Identify which cell holds the provided text, then report its [x, y] central coordinate. 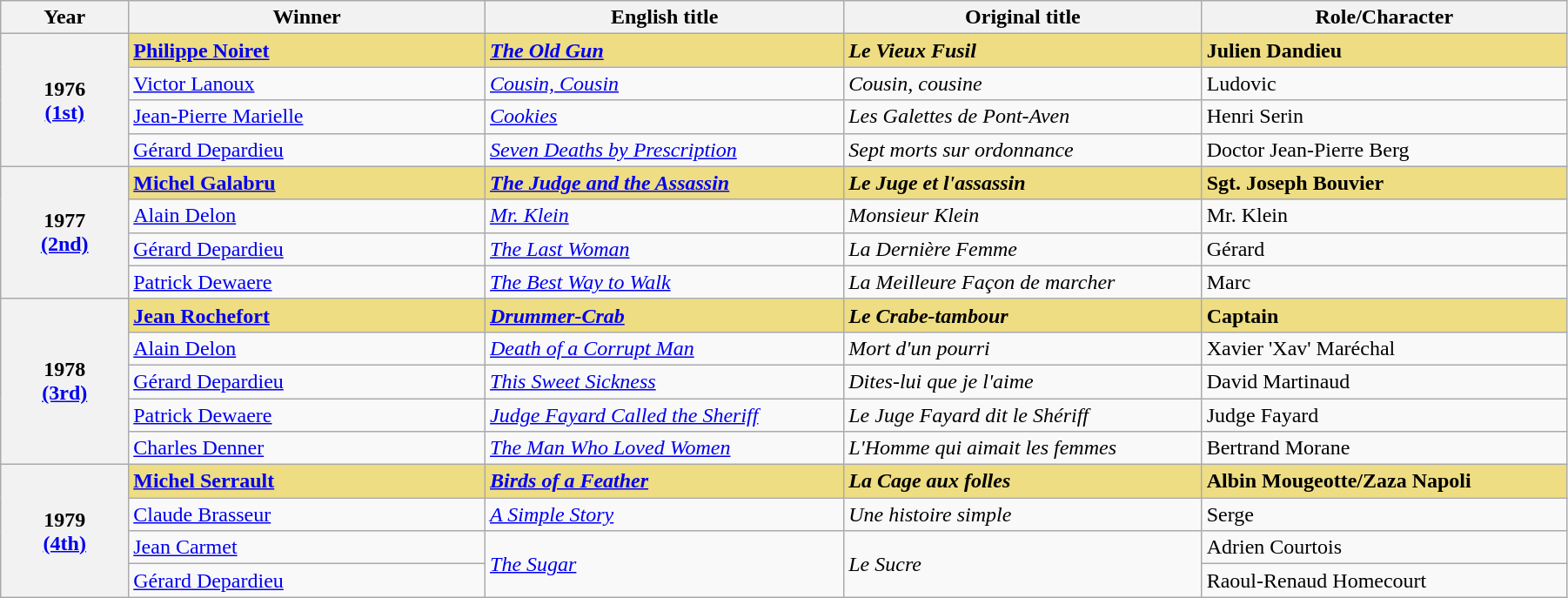
1979(4th) [64, 531]
Jean-Pierre Marielle [307, 117]
Drummer-Crab [665, 315]
Doctor Jean-Pierre Berg [1384, 150]
Death of a Corrupt Man [665, 348]
Claude Brasseur [307, 514]
Albin Mougeotte/Zaza Napoli [1384, 481]
Dites-lui que je l'aime [1023, 381]
Michel Galabru [307, 183]
Cookies [665, 117]
The Old Gun [665, 50]
Le Crabe-tambour [1023, 315]
The Best Way to Walk [665, 282]
Monsieur Klein [1023, 216]
David Martinaud [1384, 381]
Michel Serrault [307, 481]
Birds of a Feather [665, 481]
Adrien Courtois [1384, 548]
La Dernière Femme [1023, 249]
Henri Serin [1384, 117]
Seven Deaths by Prescription [665, 150]
The Judge and the Assassin [665, 183]
Winner [307, 17]
Bertrand Morane [1384, 448]
1977(2nd) [64, 232]
1978(3rd) [64, 381]
Philippe Noiret [307, 50]
Le Juge et l'assassin [1023, 183]
Mort d'un pourri [1023, 348]
Les Galettes de Pont-Aven [1023, 117]
A Simple Story [665, 514]
Julien Dandieu [1384, 50]
Judge Fayard [1384, 415]
Sept morts sur ordonnance [1023, 150]
Original title [1023, 17]
Gérard [1384, 249]
La Meilleure Façon de marcher [1023, 282]
Une histoire simple [1023, 514]
The Last Woman [665, 249]
Cousin, Cousin [665, 84]
La Cage aux folles [1023, 481]
Victor Lanoux [307, 84]
L'Homme qui aimait les femmes [1023, 448]
Marc [1384, 282]
Jean Rochefort [307, 315]
Le Sucre [1023, 564]
Raoul-Renaud Homecourt [1384, 581]
The Sugar [665, 564]
English title [665, 17]
Xavier 'Xav' Maréchal [1384, 348]
Charles Denner [307, 448]
Role/Character [1384, 17]
Serge [1384, 514]
Cousin, cousine [1023, 84]
This Sweet Sickness [665, 381]
Le Vieux Fusil [1023, 50]
Jean Carmet [307, 548]
Year [64, 17]
The Man Who Loved Women [665, 448]
1976(1st) [64, 100]
Judge Fayard Called the Sheriff [665, 415]
Captain [1384, 315]
Le Juge Fayard dit le Shériff [1023, 415]
Ludovic [1384, 84]
Sgt. Joseph Bouvier [1384, 183]
